Identify which cell holds the provided text, then report its (x, y) central coordinate. 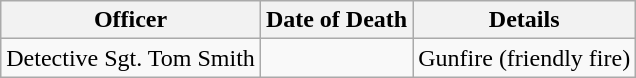
Details (524, 20)
Date of Death (336, 20)
Gunfire (friendly fire) (524, 58)
Detective Sgt. Tom Smith (131, 58)
Officer (131, 20)
